Return [X, Y] of the center of cell containing provided text 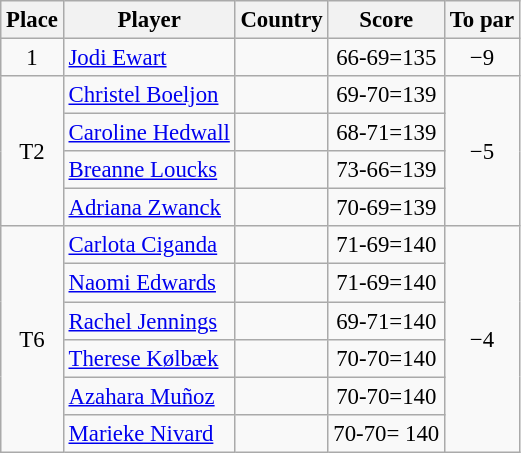
Marieke Nivard [149, 433]
Jodi Ewart [149, 58]
1 [32, 58]
Country [282, 20]
To par [482, 20]
Place [32, 20]
66-69=135 [386, 58]
Adriana Zwanck [149, 208]
69-71=140 [386, 321]
Christel Boeljon [149, 95]
Caroline Hedwall [149, 133]
Carlota Ciganda [149, 245]
69-70=139 [386, 95]
68-71=139 [386, 133]
Azahara Muñoz [149, 396]
−5 [482, 151]
70-69=139 [386, 208]
Player [149, 20]
73-66=139 [386, 170]
T2 [32, 151]
−4 [482, 339]
Rachel Jennings [149, 321]
70-70= 140 [386, 433]
Score [386, 20]
Naomi Edwards [149, 283]
Breanne Loucks [149, 170]
−9 [482, 58]
T6 [32, 339]
Therese Kølbæk [149, 358]
